Capture the cell that displays the provided text and extract its [x, y] central coordinate. 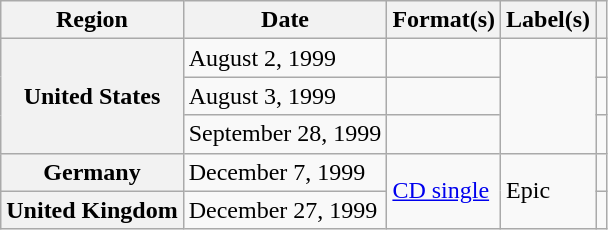
United States [92, 96]
December 27, 1999 [285, 210]
Region [92, 20]
December 7, 1999 [285, 172]
September 28, 1999 [285, 134]
Date [285, 20]
Label(s) [548, 20]
United Kingdom [92, 210]
Germany [92, 172]
Epic [548, 191]
August 2, 1999 [285, 58]
Format(s) [444, 20]
CD single [444, 191]
August 3, 1999 [285, 96]
